Capture the cell that displays the provided text and extract its (X, Y) central coordinate. 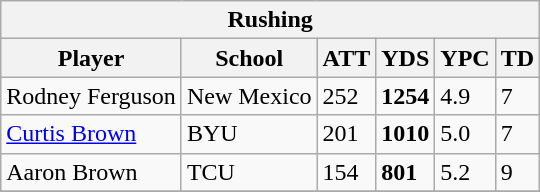
201 (346, 134)
252 (346, 96)
5.2 (465, 172)
YDS (406, 58)
801 (406, 172)
Curtis Brown (92, 134)
TD (517, 58)
1254 (406, 96)
Rodney Ferguson (92, 96)
TCU (249, 172)
Rushing (270, 20)
BYU (249, 134)
Aaron Brown (92, 172)
9 (517, 172)
5.0 (465, 134)
YPC (465, 58)
154 (346, 172)
Player (92, 58)
4.9 (465, 96)
New Mexico (249, 96)
ATT (346, 58)
School (249, 58)
1010 (406, 134)
